Determine the (X, Y) coordinate at the center of the cell enclosing the given text.  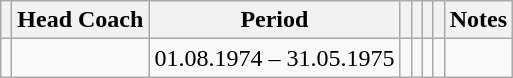
01.08.1974 – 31.05.1975 (274, 58)
Head Coach (80, 20)
Period (274, 20)
Notes (478, 20)
